Return the [X, Y] coordinate for the center point of the cell that contains the specified text.  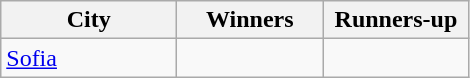
City [89, 20]
Runners-up [396, 20]
Winners [250, 20]
Sofia [89, 58]
